Provide the (x, y) coordinate of the cell's center where the given text is located.  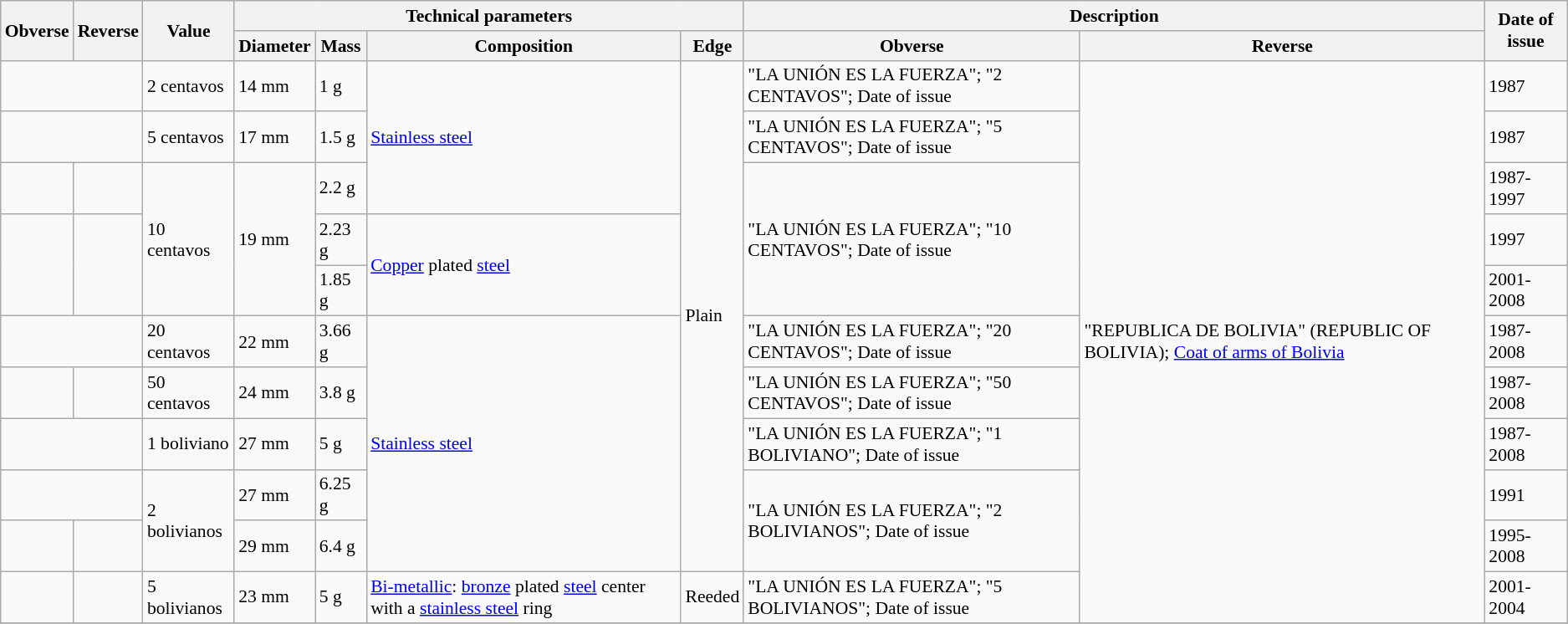
Technical parameters (488, 16)
"LA UNIÓN ES LA FUERZA"; "10 CENTAVOS"; Date of issue (912, 239)
1.85 g (341, 291)
2.2 g (341, 189)
Reeded (712, 597)
"REPUBLICA DE BOLIVIA" (REPUBLIC OF BOLIVIA); Coat of arms of Bolivia (1282, 341)
14 mm (274, 85)
1987-1997 (1525, 189)
3.66 g (341, 341)
22 mm (274, 341)
Diameter (274, 46)
19 mm (274, 239)
2001-2008 (1525, 291)
5 bolivianos (189, 597)
1 boliviano (189, 443)
1 g (341, 85)
Description (1114, 16)
Plain (712, 316)
2 bolivianos (189, 520)
Copper plated steel (524, 265)
"LA UNIÓN ES LA FUERZA"; "20 CENTAVOS"; Date of issue (912, 341)
2001-2004 (1525, 597)
2 centavos (189, 85)
"LA UNIÓN ES LA FUERZA"; "2 CENTAVOS"; Date of issue (912, 85)
Date of issue (1525, 30)
10 centavos (189, 239)
1.5 g (341, 137)
6.25 g (341, 495)
Edge (712, 46)
24 mm (274, 393)
17 mm (274, 137)
20 centavos (189, 341)
Bi-metallic: bronze plated steel center with a stainless steel ring (524, 597)
"LA UNIÓN ES LA FUERZA"; "1 BOLIVIANO"; Date of issue (912, 443)
1995-2008 (1525, 547)
Mass (341, 46)
Composition (524, 46)
50 centavos (189, 393)
"LA UNIÓN ES LA FUERZA"; "5 BOLIVIANOS"; Date of issue (912, 597)
3.8 g (341, 393)
5 centavos (189, 137)
"LA UNIÓN ES LA FUERZA"; "2 BOLIVIANOS"; Date of issue (912, 520)
"LA UNIÓN ES LA FUERZA"; "50 CENTAVOS"; Date of issue (912, 393)
"LA UNIÓN ES LA FUERZA"; "5 CENTAVOS"; Date of issue (912, 137)
1991 (1525, 495)
2.23 g (341, 239)
1997 (1525, 239)
23 mm (274, 597)
6.4 g (341, 547)
Value (189, 30)
29 mm (274, 547)
